Locate the cell with the specified text and output its (x, y) center coordinate. 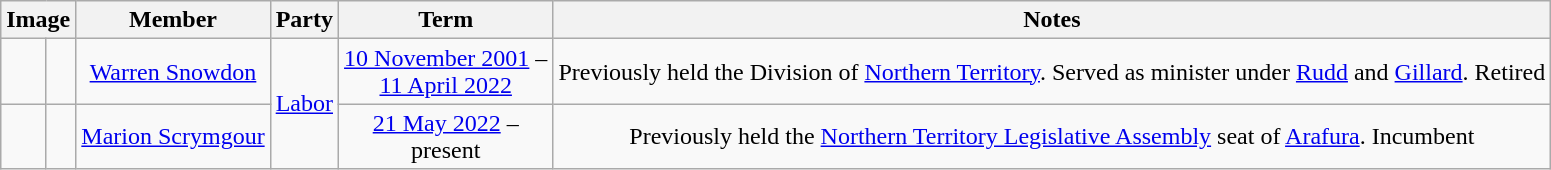
Notes (1052, 20)
Previously held the Northern Territory Legislative Assembly seat of Arafura. Incumbent (1052, 136)
Warren Snowdon (173, 72)
Labor (304, 104)
10 November 2001 –11 April 2022 (446, 72)
21 May 2022 –present (446, 136)
Member (173, 20)
Party (304, 20)
Term (446, 20)
Image (38, 20)
Marion Scrymgour (173, 136)
Previously held the Division of Northern Territory. Served as minister under Rudd and Gillard. Retired (1052, 72)
